For the text-containing cell, return its midpoint in (x, y) coordinate format. 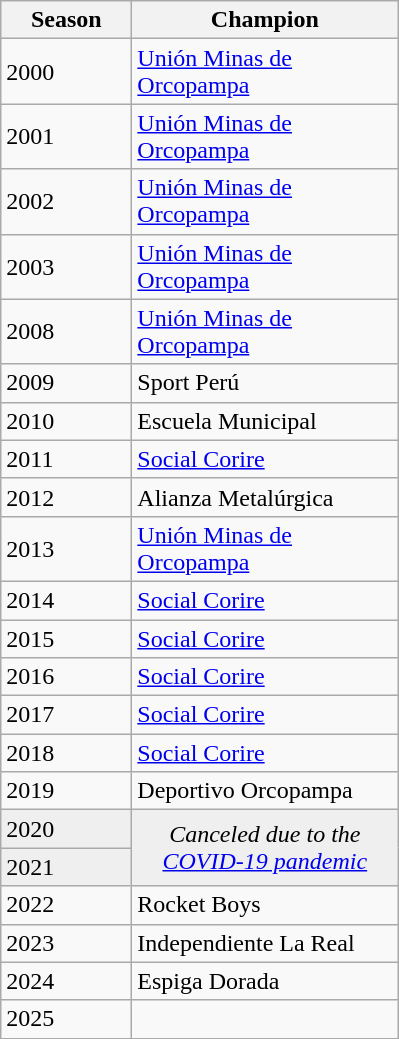
2010 (66, 421)
2009 (66, 383)
2024 (66, 981)
Deportivo Orcopampa (265, 791)
Canceled due to the COVID-19 pandemic (265, 848)
Escuela Municipal (265, 421)
2008 (66, 332)
Independiente La Real (265, 943)
2022 (66, 905)
2014 (66, 600)
Rocket Boys (265, 905)
2002 (66, 202)
Alianza Metalúrgica (265, 497)
2017 (66, 715)
2011 (66, 459)
2000 (66, 72)
2001 (66, 136)
2019 (66, 791)
2023 (66, 943)
Espiga Dorada (265, 981)
2015 (66, 639)
Season (66, 20)
Sport Perú (265, 383)
Champion (265, 20)
2018 (66, 753)
2021 (66, 867)
2013 (66, 548)
2025 (66, 1019)
2020 (66, 829)
2003 (66, 266)
2016 (66, 677)
2012 (66, 497)
